Pinpoint the cell where the given text exists, returning its [x, y] midpoint coordinate. 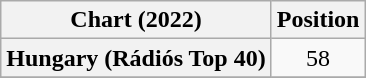
58 [318, 58]
Hungary (Rádiós Top 40) [136, 58]
Position [318, 20]
Chart (2022) [136, 20]
